From the cell containing the given text, extract its center point as (X, Y) coordinate. 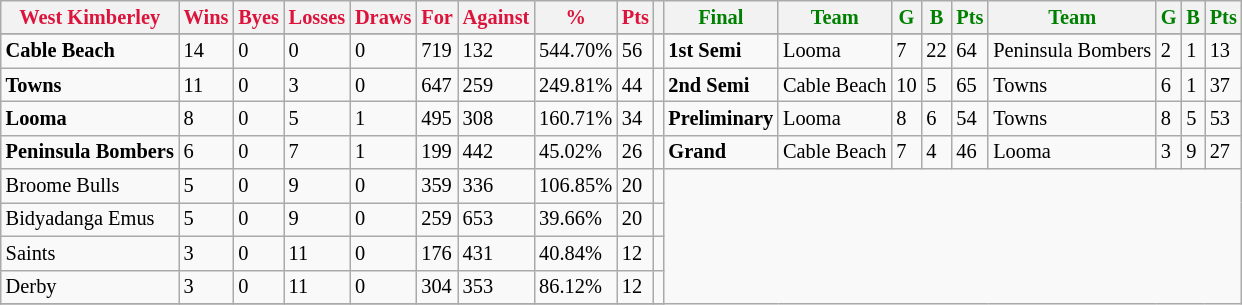
359 (436, 186)
% (576, 17)
Wins (206, 17)
199 (436, 152)
Preliminary (720, 118)
22 (936, 51)
Losses (317, 17)
86.12% (576, 287)
653 (496, 219)
132 (496, 51)
54 (970, 118)
Against (496, 17)
160.71% (576, 118)
308 (496, 118)
46 (970, 152)
27 (1224, 152)
West Kimberley (90, 17)
14 (206, 51)
647 (436, 85)
45.02% (576, 152)
40.84% (576, 253)
Derby (90, 287)
39.66% (576, 219)
44 (636, 85)
56 (636, 51)
Final (720, 17)
1st Semi (720, 51)
336 (496, 186)
2nd Semi (720, 85)
26 (636, 152)
719 (436, 51)
4 (936, 152)
Grand (720, 152)
304 (436, 287)
Saints (90, 253)
For (436, 17)
176 (436, 253)
106.85% (576, 186)
10 (906, 85)
495 (436, 118)
249.81% (576, 85)
Draws (383, 17)
53 (1224, 118)
431 (496, 253)
Bidyadanga Emus (90, 219)
544.70% (576, 51)
Broome Bulls (90, 186)
65 (970, 85)
34 (636, 118)
442 (496, 152)
353 (496, 287)
13 (1224, 51)
2 (1169, 51)
64 (970, 51)
37 (1224, 85)
Byes (258, 17)
